Capture the cell that displays the provided text and extract its [x, y] central coordinate. 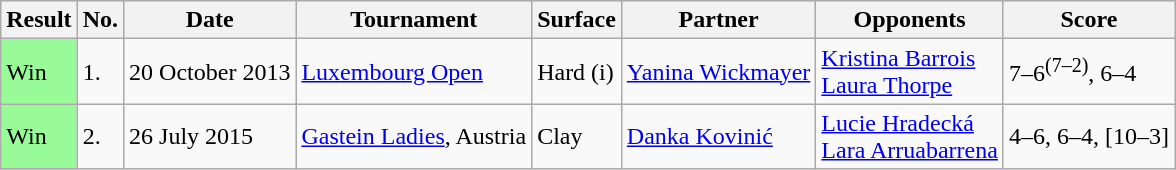
20 October 2013 [210, 72]
No. [100, 20]
Yanina Wickmayer [718, 72]
7–6(7–2), 6–4 [1088, 72]
Hard (i) [577, 72]
Kristina Barrois Laura Thorpe [910, 72]
1. [100, 72]
Danka Kovinić [718, 136]
Opponents [910, 20]
Clay [577, 136]
Tournament [414, 20]
Score [1088, 20]
Partner [718, 20]
Gastein Ladies, Austria [414, 136]
Luxembourg Open [414, 72]
Result [39, 20]
Lucie Hradecká Lara Arruabarrena [910, 136]
4–6, 6–4, [10–3] [1088, 136]
2. [100, 136]
26 July 2015 [210, 136]
Surface [577, 20]
Date [210, 20]
